For the text-containing cell, return its midpoint in (x, y) coordinate format. 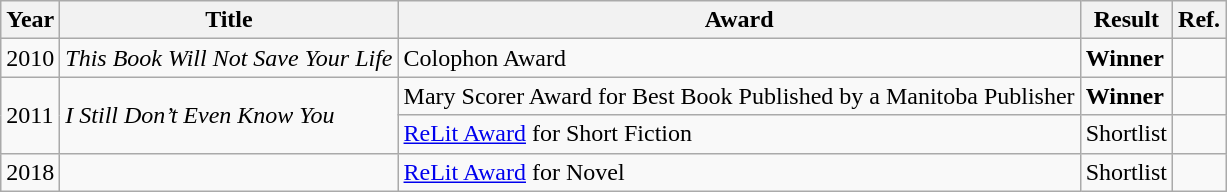
ReLit Award for Novel (739, 172)
Title (229, 20)
Mary Scorer Award for Best Book Published by a Manitoba Publisher (739, 96)
Result (1126, 20)
Colophon Award (739, 58)
2018 (30, 172)
This Book Will Not Save Your Life (229, 58)
2011 (30, 115)
2010 (30, 58)
ReLit Award for Short Fiction (739, 134)
Award (739, 20)
I Still Don’t Even Know You (229, 115)
Ref. (1200, 20)
Year (30, 20)
